Return the (x, y) coordinate for the center point of the cell that contains the specified text.  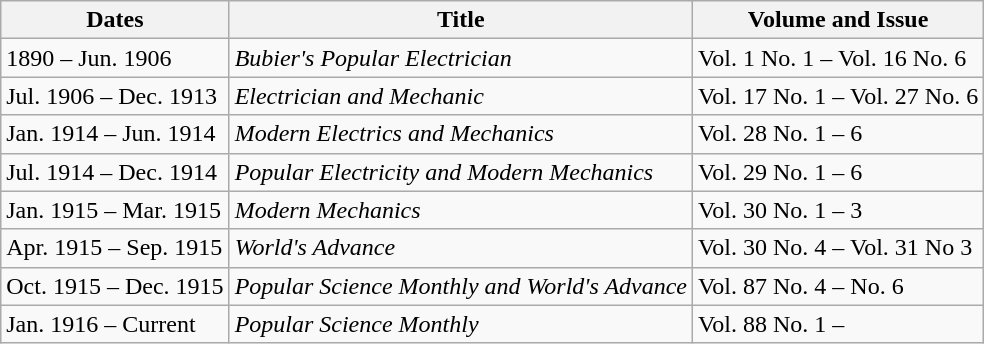
Modern Mechanics (460, 210)
Popular Science Monthly (460, 324)
Modern Electrics and Mechanics (460, 134)
Vol. 17 No. 1 – Vol. 27 No. 6 (838, 96)
Title (460, 20)
Jan. 1915 – Mar. 1915 (115, 210)
Vol. 88 No. 1 – (838, 324)
Apr. 1915 – Sep. 1915 (115, 248)
Vol. 28 No. 1 – 6 (838, 134)
Vol. 1 No. 1 – Vol. 16 No. 6 (838, 58)
Vol. 87 No. 4 – No. 6 (838, 286)
Vol. 30 No. 1 – 3 (838, 210)
Jul. 1914 – Dec. 1914 (115, 172)
Oct. 1915 – Dec. 1915 (115, 286)
World's Advance (460, 248)
Bubier's Popular Electrician (460, 58)
Popular Electricity and Modern Mechanics (460, 172)
Dates (115, 20)
Vol. 30 No. 4 – Vol. 31 No 3 (838, 248)
1890 – Jun. 1906 (115, 58)
Jan. 1916 – Current (115, 324)
Popular Science Monthly and World's Advance (460, 286)
Vol. 29 No. 1 – 6 (838, 172)
Jan. 1914 – Jun. 1914 (115, 134)
Electrician and Mechanic (460, 96)
Volume and Issue (838, 20)
Jul. 1906 – Dec. 1913 (115, 96)
